Extract the [X, Y] coordinate from the center of the cell holding the provided text.  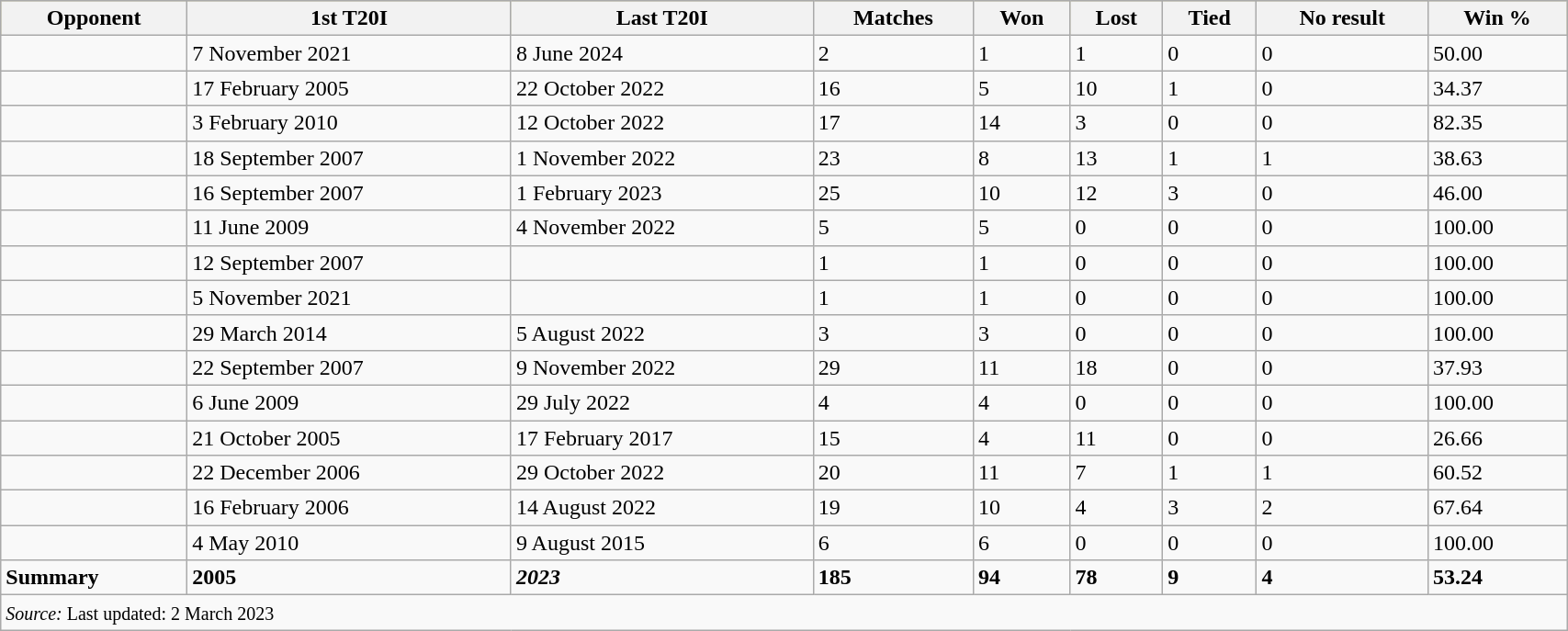
53.24 [1497, 578]
No result [1343, 18]
14 [1021, 123]
60.52 [1497, 473]
9 [1210, 578]
17 February 2017 [661, 438]
26.66 [1497, 438]
82.35 [1497, 123]
8 June 2024 [661, 53]
12 October 2022 [661, 123]
16 February 2006 [349, 508]
15 [893, 438]
1st T20I [349, 18]
67.64 [1497, 508]
37.93 [1497, 367]
7 November 2021 [349, 53]
29 October 2022 [661, 473]
Tied [1210, 18]
20 [893, 473]
22 December 2006 [349, 473]
17 [893, 123]
2005 [349, 578]
21 October 2005 [349, 438]
4 May 2010 [349, 543]
12 [1117, 193]
Opponent [94, 18]
Win % [1497, 18]
13 [1117, 158]
11 June 2009 [349, 228]
9 August 2015 [661, 543]
5 November 2021 [349, 298]
94 [1021, 578]
3 February 2010 [349, 123]
4 November 2022 [661, 228]
185 [893, 578]
17 February 2005 [349, 88]
1 February 2023 [661, 193]
22 September 2007 [349, 367]
16 September 2007 [349, 193]
1 November 2022 [661, 158]
14 August 2022 [661, 508]
19 [893, 508]
Matches [893, 18]
Source: Last updated: 2 March 2023 [784, 613]
22 October 2022 [661, 88]
Last T20I [661, 18]
6 June 2009 [349, 402]
7 [1117, 473]
9 November 2022 [661, 367]
38.63 [1497, 158]
12 September 2007 [349, 263]
29 [893, 367]
23 [893, 158]
Lost [1117, 18]
50.00 [1497, 53]
18 September 2007 [349, 158]
2023 [661, 578]
29 July 2022 [661, 402]
29 March 2014 [349, 332]
16 [893, 88]
34.37 [1497, 88]
8 [1021, 158]
78 [1117, 578]
46.00 [1497, 193]
Won [1021, 18]
25 [893, 193]
5 August 2022 [661, 332]
Summary [94, 578]
18 [1117, 367]
